Locate the cell with the specified text and output its (X, Y) center coordinate. 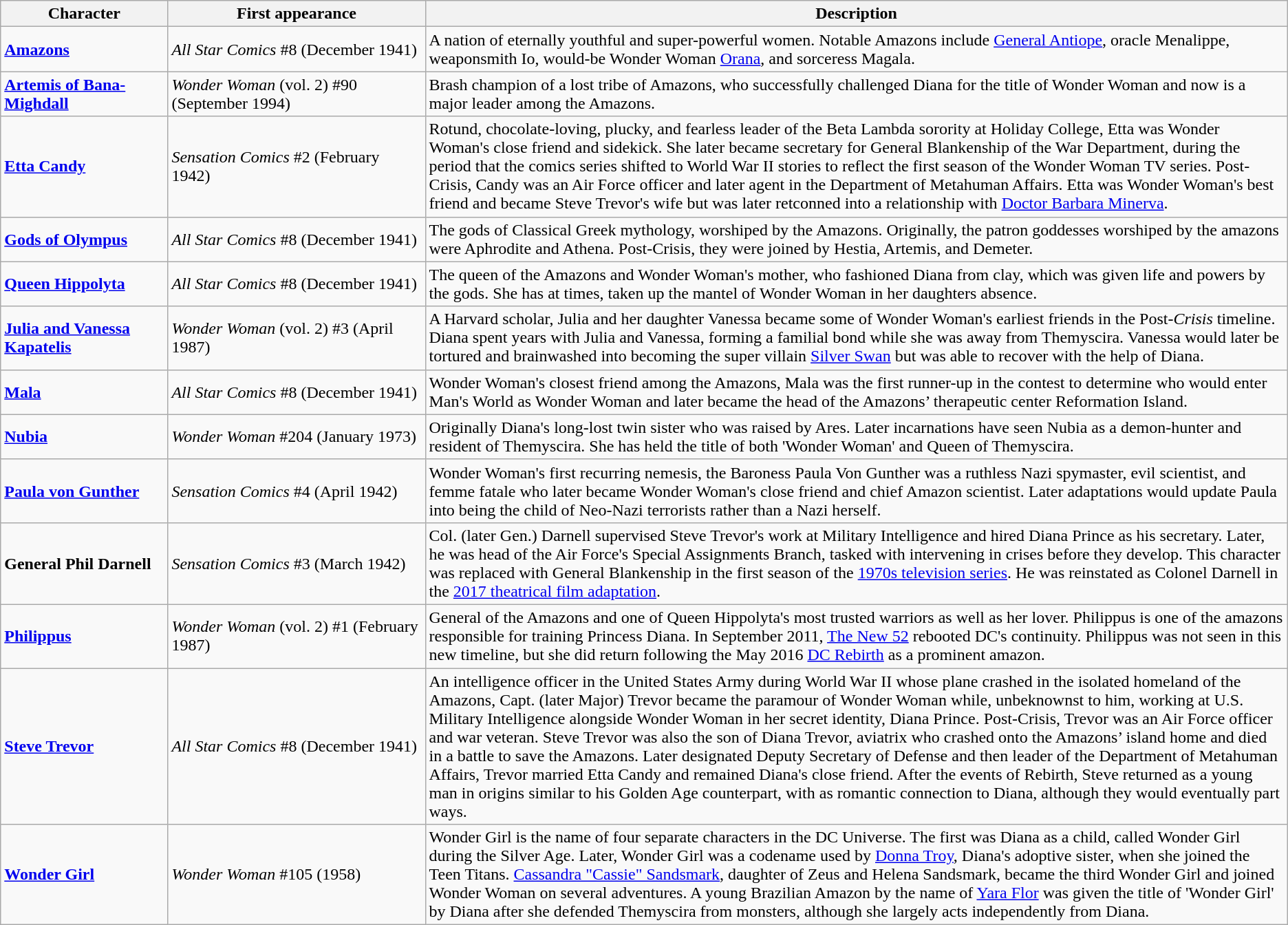
Sensation Comics #3 (March 1942) (297, 563)
Sensation Comics #4 (April 1942) (297, 491)
Sensation Comics #2 (February 1942) (297, 167)
Wonder Woman (vol. 2) #1 (February 1987) (297, 636)
Wonder Woman (vol. 2) #90 (September 1994) (297, 94)
Julia and Vanessa Kapatelis (84, 338)
Etta Candy (84, 167)
Nubia (84, 436)
Steve Trevor (84, 746)
Philippus (84, 636)
General Phil Darnell (84, 563)
Wonder Girl (84, 875)
Character (84, 14)
Wonder Woman (vol. 2) #3 (April 1987) (297, 338)
First appearance (297, 14)
Paula von Gunther (84, 491)
Gods of Olympus (84, 240)
Queen Hippolyta (84, 284)
Description (856, 14)
Wonder Woman #105 (1958) (297, 875)
Artemis of Bana-Mighdall (84, 94)
Mala (84, 392)
Amazons (84, 50)
Wonder Woman #204 (January 1973) (297, 436)
